Provide the [x, y] coordinate of the cell's center where the given text is located.  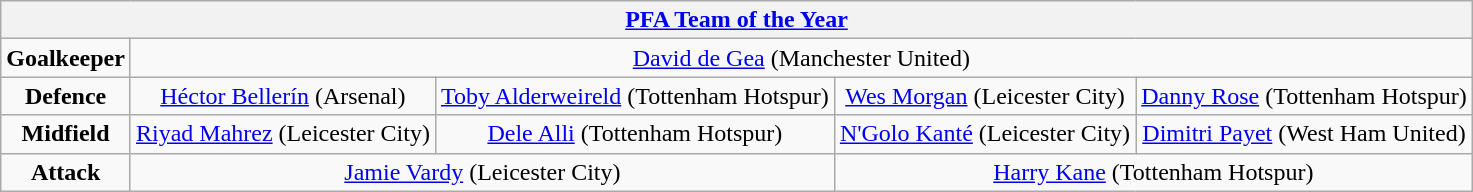
Defence [66, 96]
Riyad Mahrez (Leicester City) [282, 134]
Danny Rose (Tottenham Hotspur) [1304, 96]
Dele Alli (Tottenham Hotspur) [634, 134]
Toby Alderweireld (Tottenham Hotspur) [634, 96]
N'Golo Kanté (Leicester City) [984, 134]
Goalkeeper [66, 58]
Héctor Bellerín (Arsenal) [282, 96]
David de Gea (Manchester United) [801, 58]
Harry Kane (Tottenham Hotspur) [1153, 172]
PFA Team of the Year [737, 20]
Jamie Vardy (Leicester City) [482, 172]
Midfield [66, 134]
Dimitri Payet (West Ham United) [1304, 134]
Wes Morgan (Leicester City) [984, 96]
Attack [66, 172]
